Scan for the cell matching the given text and deliver its [x, y] coordinate at center. 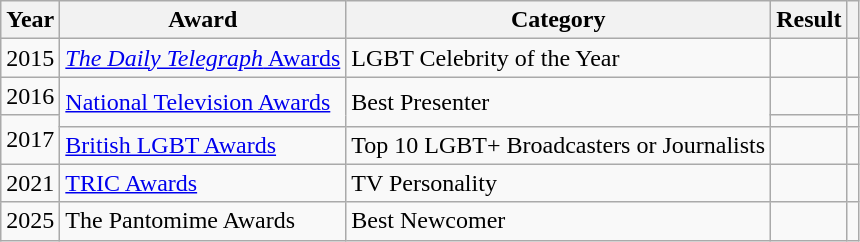
The Daily Telegraph Awards [203, 58]
Best Newcomer [558, 221]
LGBT Celebrity of the Year [558, 58]
National Television Awards [203, 102]
2025 [30, 221]
TV Personality [558, 183]
Best Presenter [558, 102]
The Pantomime Awards [203, 221]
2017 [30, 140]
2016 [30, 96]
Category [558, 20]
British LGBT Awards [203, 145]
Year [30, 20]
2021 [30, 183]
Result [809, 20]
TRIC Awards [203, 183]
Award [203, 20]
2015 [30, 58]
Top 10 LGBT+ Broadcasters or Journalists [558, 145]
